Return the (x, y) coordinate for the center point of the cell that contains the specified text.  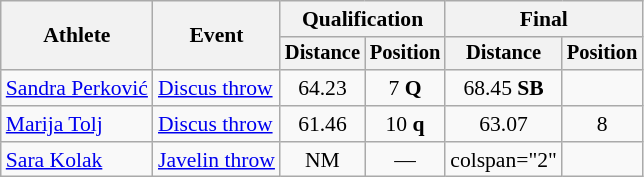
64.23 (322, 88)
Marija Tolj (77, 124)
Event (216, 36)
Qualification (362, 19)
68.45 SB (504, 88)
Athlete (77, 36)
10 q (405, 124)
8 (602, 124)
63.07 (504, 124)
61.46 (322, 124)
Sandra Perković (77, 88)
7 Q (405, 88)
Final (544, 19)
